Return the [x, y] coordinate for the center point of the cell that contains the specified text.  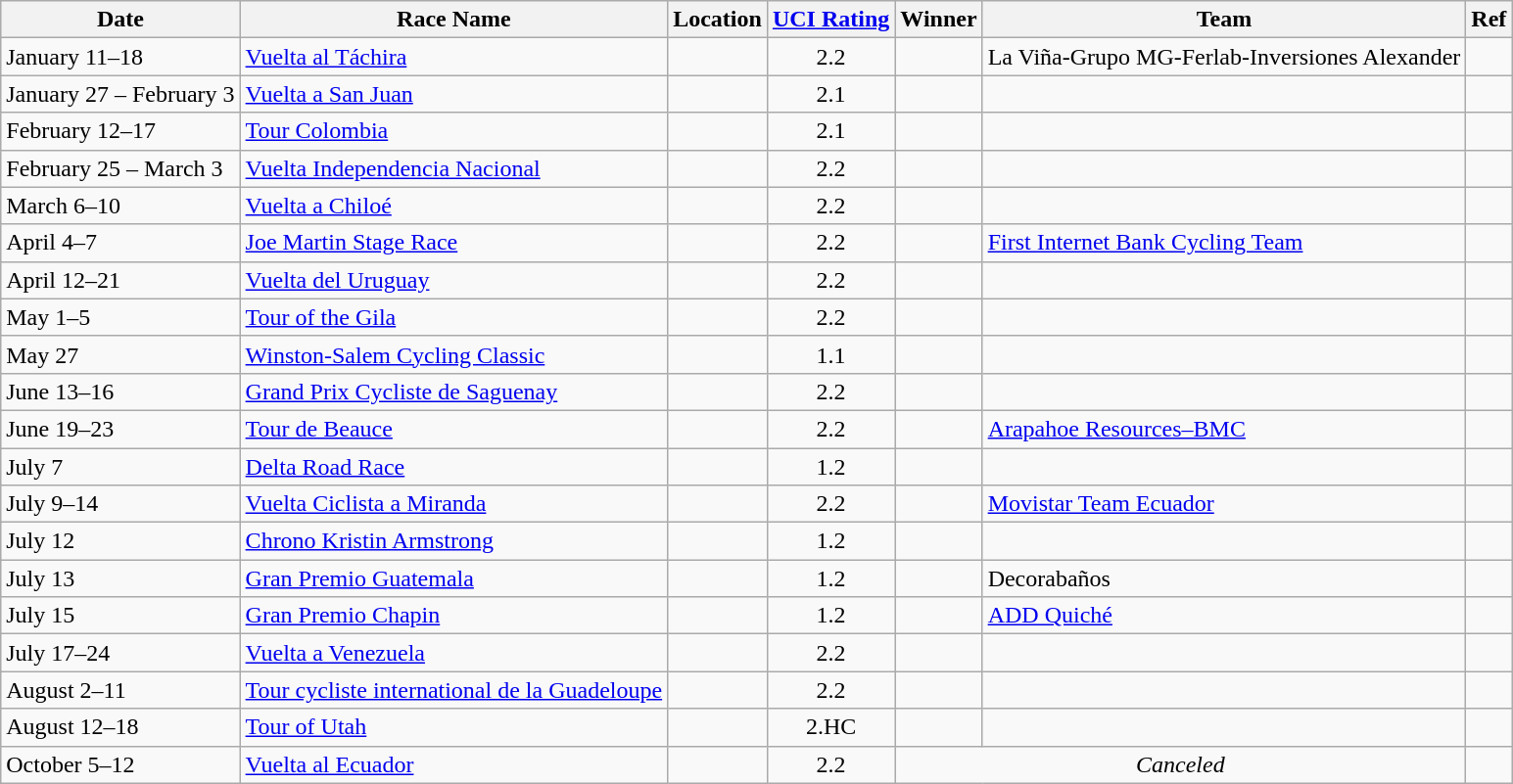
Arapahoe Resources–BMC [1224, 429]
February 25 – March 3 [120, 168]
Grand Prix Cycliste de Saguenay [454, 392]
March 6–10 [120, 206]
June 19–23 [120, 429]
Winston-Salem Cycling Classic [454, 354]
Team [1224, 20]
May 1–5 [120, 317]
Vuelta al Táchira [454, 57]
Ref [1489, 20]
Location [718, 20]
October 5–12 [120, 764]
2.HC [830, 727]
First Internet Bank Cycling Team [1224, 243]
July 7 [120, 467]
February 12–17 [120, 131]
July 15 [120, 616]
Tour cycliste international de la Guadeloupe [454, 690]
Canceled [1181, 764]
April 4–7 [120, 243]
UCI Rating [830, 20]
Gran Premio Chapin [454, 616]
Tour de Beauce [454, 429]
July 9–14 [120, 504]
Vuelta Independencia Nacional [454, 168]
June 13–16 [120, 392]
Vuelta del Uruguay [454, 280]
ADD Quiché [1224, 616]
Joe Martin Stage Race [454, 243]
Winner [938, 20]
Delta Road Race [454, 467]
Tour of Utah [454, 727]
August 12–18 [120, 727]
La Viña-Grupo MG-Ferlab-Inversiones Alexander [1224, 57]
Tour Colombia [454, 131]
Tour of the Gila [454, 317]
Date [120, 20]
Movistar Team Ecuador [1224, 504]
July 17–24 [120, 653]
Vuelta a San Juan [454, 94]
Vuelta a Venezuela [454, 653]
Gran Premio Guatemala [454, 578]
1.1 [830, 354]
April 12–21 [120, 280]
July 13 [120, 578]
Race Name [454, 20]
August 2–11 [120, 690]
Chrono Kristin Armstrong [454, 541]
May 27 [120, 354]
Vuelta Ciclista a Miranda [454, 504]
Decorabaños [1224, 578]
January 27 – February 3 [120, 94]
Vuelta al Ecuador [454, 764]
January 11–18 [120, 57]
Vuelta a Chiloé [454, 206]
July 12 [120, 541]
